Detect which cell encompasses the target text, then output its [x, y] center coordinate. 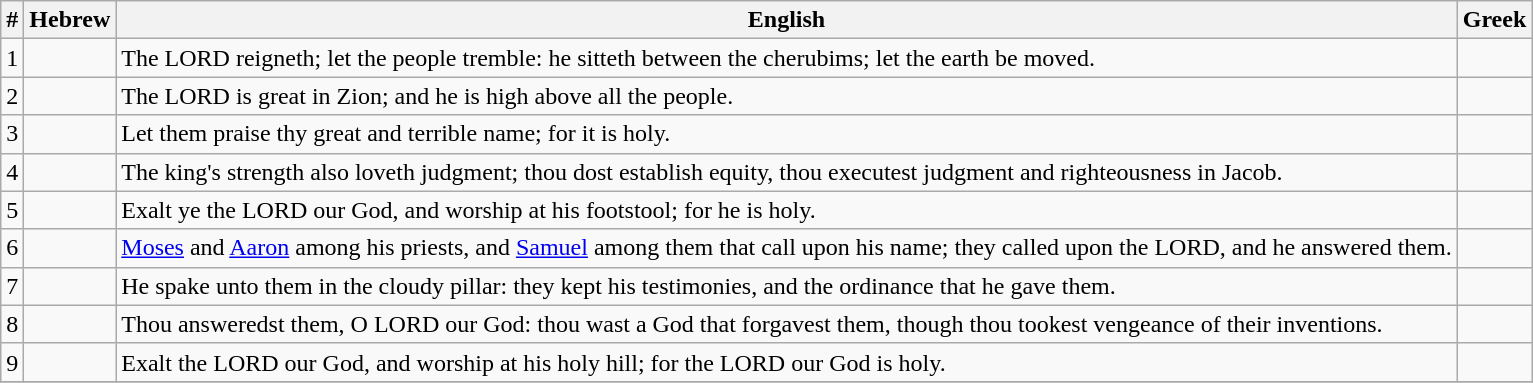
6 [12, 248]
2 [12, 96]
4 [12, 172]
Exalt ye the LORD our God, and worship at his footstool; for he is holy. [786, 210]
3 [12, 134]
1 [12, 58]
5 [12, 210]
Thou answeredst them, O LORD our God: thou wast a God that forgavest them, though thou tookest vengeance of their inventions. [786, 324]
Exalt the LORD our God, and worship at his holy hill; for the LORD our God is holy. [786, 362]
The LORD is great in Zion; and he is high above all the people. [786, 96]
Let them praise thy great and terrible name; for it is holy. [786, 134]
Moses and Aaron among his priests, and Samuel among them that call upon his name; they called upon the LORD, and he answered them. [786, 248]
He spake unto them in the cloudy pillar: they kept his testimonies, and the ordinance that he gave them. [786, 286]
The king's strength also loveth judgment; thou dost establish equity, thou executest judgment and righteousness in Jacob. [786, 172]
9 [12, 362]
Greek [1494, 20]
8 [12, 324]
7 [12, 286]
The LORD reigneth; let the people tremble: he sitteth between the cherubims; let the earth be moved. [786, 58]
Hebrew [70, 20]
English [786, 20]
# [12, 20]
